Pinpoint the cell where the given text exists, returning its (X, Y) midpoint coordinate. 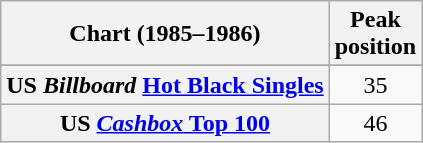
US Cashbox Top 100 (165, 123)
46 (375, 123)
35 (375, 85)
US Billboard Hot Black Singles (165, 85)
Peak position (375, 34)
Chart (1985–1986) (165, 34)
